Return [x, y] of the center of cell containing provided text 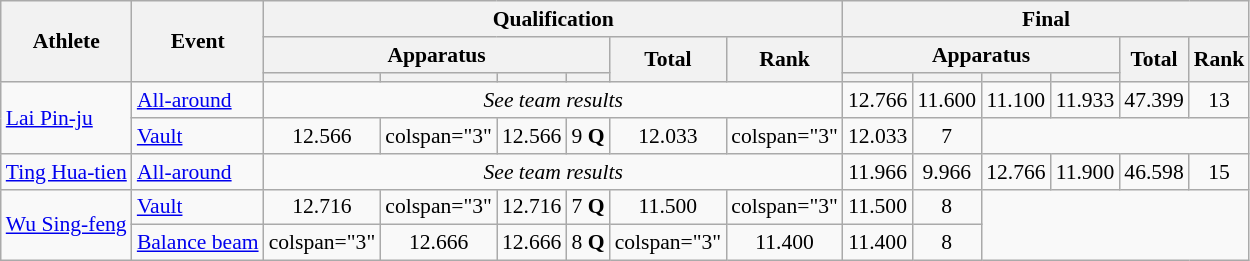
46.598 [1154, 172]
9 Q [588, 136]
Wu Sing-feng [66, 224]
11.100 [1016, 101]
9.966 [946, 172]
8 Q [588, 243]
Athlete [66, 42]
13 [1220, 101]
Lai Pin-ju [66, 118]
Event [198, 42]
47.399 [1154, 101]
11.933 [1086, 101]
15 [1220, 172]
Final [1046, 19]
Ting Hua-tien [66, 172]
7 [946, 136]
11.966 [878, 172]
Qualification [554, 19]
11.600 [946, 101]
7 Q [588, 207]
Balance beam [198, 243]
11.900 [1086, 172]
